For the text-containing cell, return its midpoint in (x, y) coordinate format. 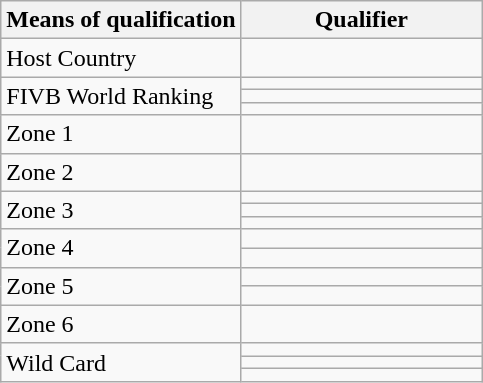
Zone 4 (121, 248)
Qualifier (361, 20)
Zone 2 (121, 172)
Wild Card (121, 362)
Zone 6 (121, 324)
FIVB World Ranking (121, 96)
Means of qualification (121, 20)
Host Country (121, 58)
Zone 1 (121, 134)
Zone 5 (121, 286)
Zone 3 (121, 210)
